Determine the [x, y] coordinate at the center of the cell enclosing the given text.  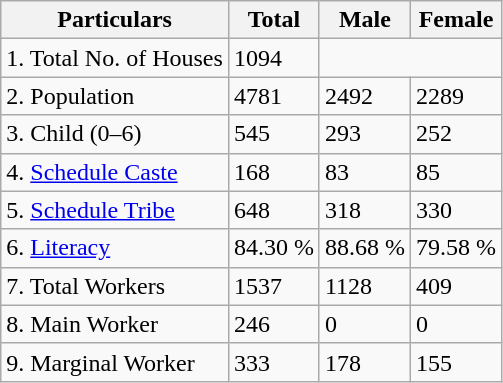
330 [456, 210]
648 [274, 210]
1. Total No. of Houses [115, 58]
9. Marginal Worker [115, 362]
1128 [364, 286]
4781 [274, 96]
3. Child (0–6) [115, 134]
Male [364, 20]
318 [364, 210]
155 [456, 362]
2. Population [115, 96]
79.58 % [456, 248]
545 [274, 134]
8. Main Worker [115, 324]
246 [274, 324]
85 [456, 172]
84.30 % [274, 248]
409 [456, 286]
Total [274, 20]
7. Total Workers [115, 286]
Particulars [115, 20]
1094 [274, 58]
83 [364, 172]
333 [274, 362]
2289 [456, 96]
Female [456, 20]
2492 [364, 96]
6. Literacy [115, 248]
178 [364, 362]
293 [364, 134]
4. Schedule Caste [115, 172]
168 [274, 172]
88.68 % [364, 248]
1537 [274, 286]
5. Schedule Tribe [115, 210]
252 [456, 134]
